Output the [x, y] coordinate of the center of the cell containing the given text.  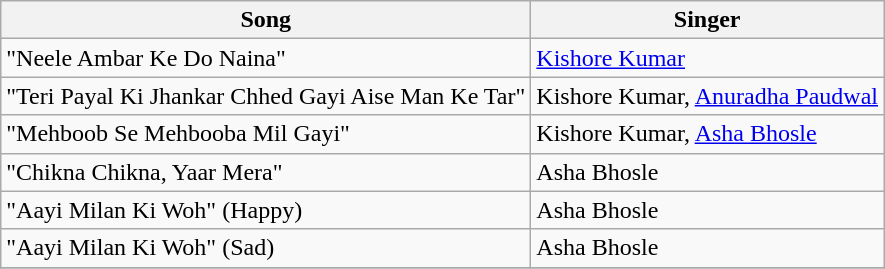
Kishore Kumar, Asha Bhosle [708, 134]
"Chikna Chikna, Yaar Mera" [266, 172]
"Mehboob Se Mehbooba Mil Gayi" [266, 134]
Singer [708, 20]
Song [266, 20]
Kishore Kumar, Anuradha Paudwal [708, 96]
Kishore Kumar [708, 58]
"Aayi Milan Ki Woh" (Happy) [266, 210]
"Aayi Milan Ki Woh" (Sad) [266, 248]
"Teri Payal Ki Jhankar Chhed Gayi Aise Man Ke Tar" [266, 96]
"Neele Ambar Ke Do Naina" [266, 58]
